Provide the (x, y) coordinate of the cell's center where the given text is located.  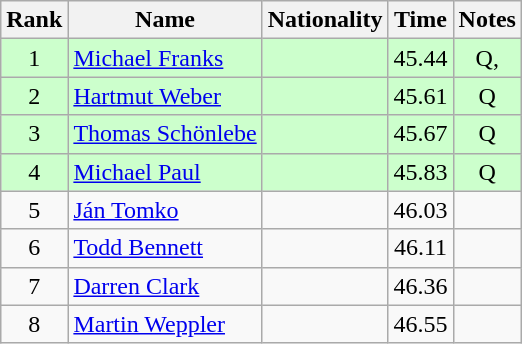
2 (34, 96)
Name (165, 20)
6 (34, 248)
46.55 (420, 324)
46.36 (420, 286)
3 (34, 134)
Todd Bennett (165, 248)
46.11 (420, 248)
Ján Tomko (165, 210)
8 (34, 324)
Q, (487, 58)
Notes (487, 20)
Rank (34, 20)
Michael Paul (165, 172)
1 (34, 58)
Nationality (325, 20)
Michael Franks (165, 58)
Darren Clark (165, 286)
Hartmut Weber (165, 96)
46.03 (420, 210)
45.67 (420, 134)
45.44 (420, 58)
7 (34, 286)
45.83 (420, 172)
Thomas Schönlebe (165, 134)
5 (34, 210)
Time (420, 20)
4 (34, 172)
45.61 (420, 96)
Martin Weppler (165, 324)
